For the text-containing cell, return its midpoint in (x, y) coordinate format. 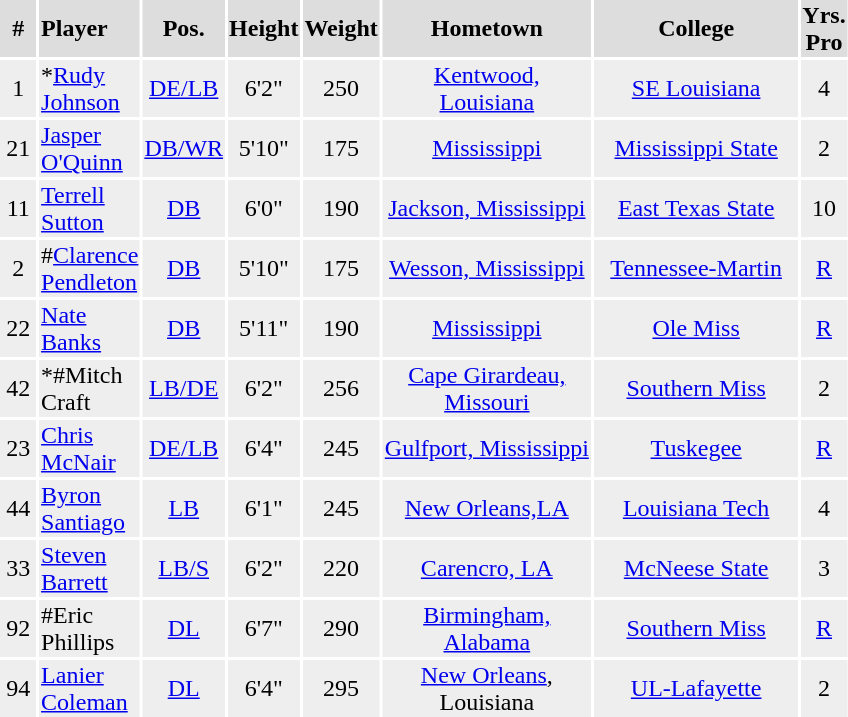
# (18, 28)
DB/WR (184, 148)
11 (18, 208)
Gulfport, Mississippi (486, 448)
6'7" (264, 628)
Byron Santiago (90, 508)
Yrs. Pro (824, 28)
92 (18, 628)
Pos. (184, 28)
New Orleans,LA (486, 508)
6'0" (264, 208)
Chris McNair (90, 448)
College (696, 28)
Birmingham, Alabama (486, 628)
*#Mitch Craft (90, 388)
256 (341, 388)
6'1" (264, 508)
Wesson, Mississippi (486, 268)
East Texas State (696, 208)
Terrell Sutton (90, 208)
5'11" (264, 328)
Steven Barrett (90, 568)
Tennessee-Martin (696, 268)
Kentwood, Louisiana (486, 88)
Louisiana Tech (696, 508)
1 (18, 88)
Player (90, 28)
New Orleans, Louisiana (486, 688)
Weight (341, 28)
220 (341, 568)
LB (184, 508)
Tuskegee (696, 448)
250 (341, 88)
Jasper O'Quinn (90, 148)
21 (18, 148)
#Eric Phillips (90, 628)
SE Louisiana (696, 88)
Lanier Coleman (90, 688)
Hometown (486, 28)
295 (341, 688)
3 (824, 568)
Ole Miss (696, 328)
Carencro, LA (486, 568)
UL-Lafayette (696, 688)
*Rudy Johnson (90, 88)
290 (341, 628)
Nate Banks (90, 328)
Cape Girardeau, Missouri (486, 388)
LB/DE (184, 388)
Mississippi State (696, 148)
94 (18, 688)
42 (18, 388)
22 (18, 328)
LB/S (184, 568)
#Clarence Pendleton (90, 268)
Jackson, Mississippi (486, 208)
23 (18, 448)
McNeese State (696, 568)
10 (824, 208)
Height (264, 28)
44 (18, 508)
33 (18, 568)
